Identify which cell holds the provided text, then report its (X, Y) central coordinate. 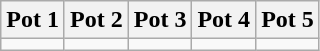
Pot 1 (33, 20)
Pot 5 (288, 20)
Pot 4 (224, 20)
Pot 3 (160, 20)
Pot 2 (96, 20)
